Scan for the cell matching the given text and deliver its (X, Y) coordinate at center. 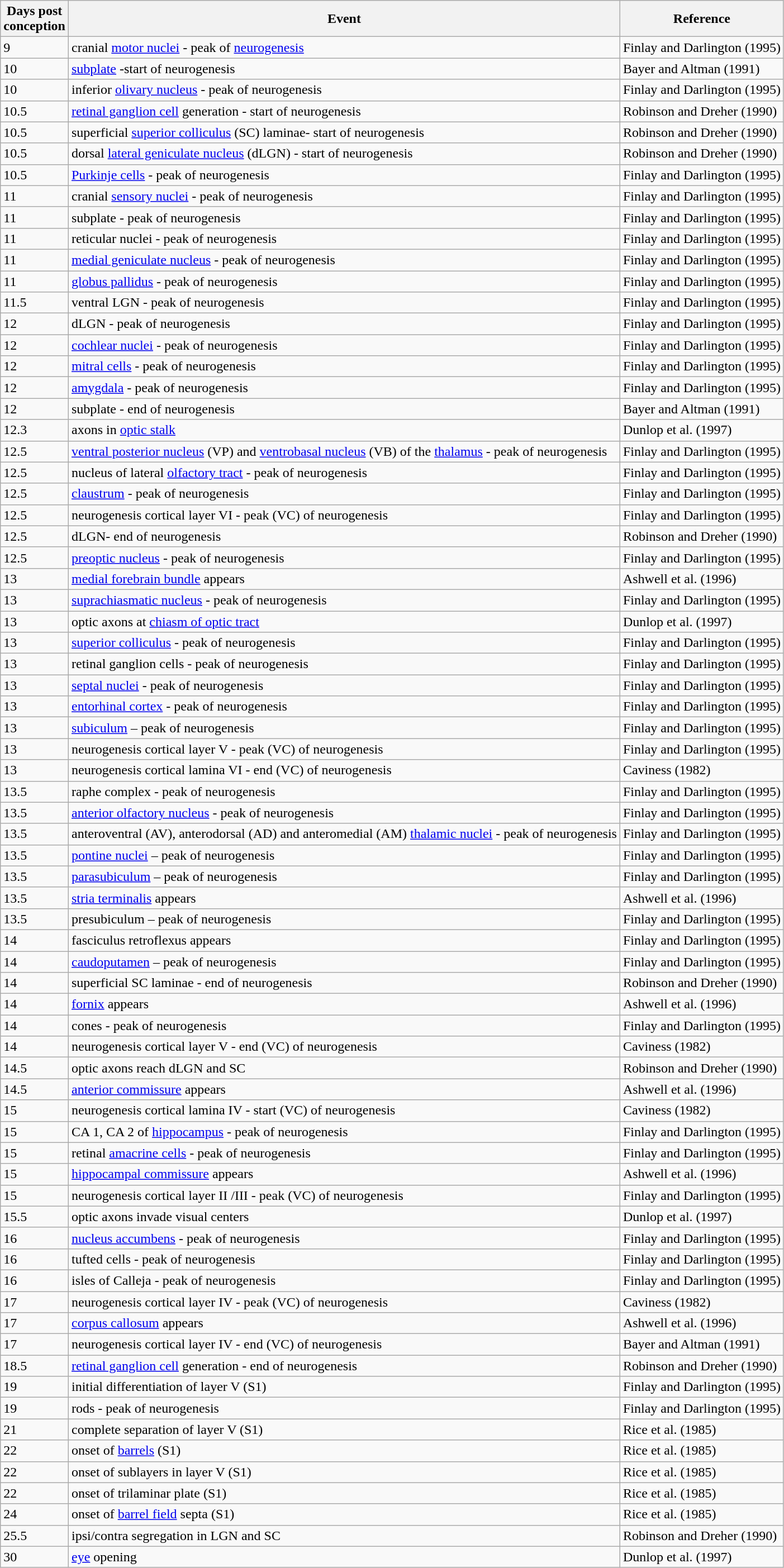
amygdala - peak of neurogenesis (344, 388)
24 (35, 1514)
complete separation of layer V (S1) (344, 1429)
caudoputamen – peak of neurogenesis (344, 961)
stria terminalis appears (344, 898)
suprachiasmatic nucleus - peak of neurogenesis (344, 600)
nucleus accumbens - peak of neurogenesis (344, 1238)
medial geniculate nucleus - peak of neurogenesis (344, 260)
ipsi/contra segregation in LGN and SC (344, 1536)
subplate - end of neurogenesis (344, 409)
onset of sublayers in layer V (S1) (344, 1472)
Event (344, 19)
reticular nuclei - peak of neurogenesis (344, 239)
preoptic nucleus - peak of neurogenesis (344, 557)
corpus callosum appears (344, 1323)
25.5 (35, 1536)
30 (35, 1557)
onset of barrels (S1) (344, 1451)
onset of barrel field septa (S1) (344, 1514)
anteroventral (AV), anterodorsal (AD) and anteromedial (AM) thalamic nuclei - peak of neurogenesis (344, 834)
parasubiculum – peak of neurogenesis (344, 876)
subplate - peak of neurogenesis (344, 217)
fasciculus retroflexus appears (344, 940)
ventral posterior nucleus (VP) and ventrobasal nucleus (VB) of the thalamus - peak of neurogenesis (344, 451)
superficial SC laminae - end of neurogenesis (344, 983)
Purkinje cells - peak of neurogenesis (344, 175)
cones - peak of neurogenesis (344, 1026)
retinal amacrine cells - peak of neurogenesis (344, 1153)
Reference (702, 19)
eye opening (344, 1557)
anterior commissure appears (344, 1089)
axons in optic stalk (344, 430)
neurogenesis cortical lamina IV - start (VC) of neurogenesis (344, 1111)
neurogenesis cortical layer V - peak (VC) of neurogenesis (344, 749)
fornix appears (344, 1004)
cranial motor nuclei - peak of neurogenesis (344, 47)
retinal ganglion cell generation - start of neurogenesis (344, 111)
neurogenesis cortical lamina VI - end (VC) of neurogenesis (344, 770)
neurogenesis cortical layer IV - peak (VC) of neurogenesis (344, 1302)
optic axons at chiasm of optic tract (344, 622)
anterior olfactory nucleus - peak of neurogenesis (344, 813)
raphe complex - peak of neurogenesis (344, 792)
retinal ganglion cells - peak of neurogenesis (344, 664)
rods - peak of neurogenesis (344, 1408)
neurogenesis cortical layer V - end (VC) of neurogenesis (344, 1047)
11.5 (35, 303)
hippocampal commissure appears (344, 1174)
globus pallidus - peak of neurogenesis (344, 281)
septal nuclei - peak of neurogenesis (344, 685)
pontine nuclei – peak of neurogenesis (344, 855)
inferior olivary nucleus - peak of neurogenesis (344, 90)
dLGN- end of neurogenesis (344, 536)
subiculum – peak of neurogenesis (344, 728)
optic axons invade visual centers (344, 1217)
tufted cells - peak of neurogenesis (344, 1259)
CA 1, CA 2 of hippocampus - peak of neurogenesis (344, 1132)
nucleus of lateral olfactory tract - peak of neurogenesis (344, 473)
neurogenesis cortical layer IV - end (VC) of neurogenesis (344, 1345)
9 (35, 47)
18.5 (35, 1366)
isles of Calleja - peak of neurogenesis (344, 1280)
entorhinal cortex - peak of neurogenesis (344, 707)
12.3 (35, 430)
neurogenesis cortical layer VI - peak (VC) of neurogenesis (344, 515)
initial differentiation of layer V (S1) (344, 1387)
retinal ganglion cell generation - end of neurogenesis (344, 1366)
onset of trilaminar plate (S1) (344, 1493)
mitral cells - peak of neurogenesis (344, 366)
Days post conception (35, 19)
superficial superior colliculus (SC) laminae- start of neurogenesis (344, 132)
dorsal lateral geniculate nucleus (dLGN) - start of neurogenesis (344, 154)
claustrum - peak of neurogenesis (344, 494)
superior colliculus - peak of neurogenesis (344, 643)
21 (35, 1429)
cochlear nuclei - peak of neurogenesis (344, 345)
medial forebrain bundle appears (344, 579)
ventral LGN - peak of neurogenesis (344, 303)
neurogenesis cortical layer II /III - peak (VC) of neurogenesis (344, 1195)
subplate -start of neurogenesis (344, 69)
optic axons reach dLGN and SC (344, 1068)
cranial sensory nuclei - peak of neurogenesis (344, 196)
presubiculum – peak of neurogenesis (344, 919)
dLGN - peak of neurogenesis (344, 324)
15.5 (35, 1217)
